Identify which cell holds the provided text, then report its [x, y] central coordinate. 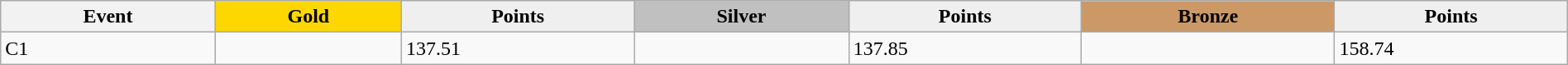
C1 [108, 48]
158.74 [1451, 48]
Silver [741, 17]
Gold [308, 17]
Event [108, 17]
137.51 [518, 48]
137.85 [964, 48]
Bronze [1207, 17]
